Return the (x, y) coordinate for the center point of the cell that contains the specified text.  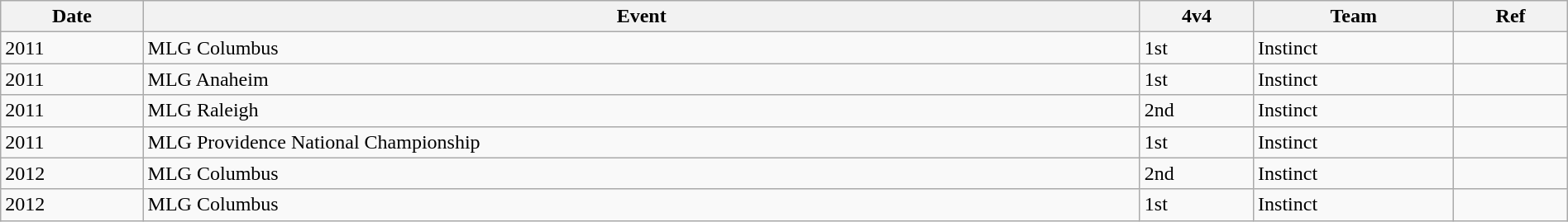
MLG Raleigh (642, 111)
Ref (1510, 17)
MLG Anaheim (642, 79)
Date (72, 17)
4v4 (1196, 17)
Event (642, 17)
Team (1354, 17)
MLG Providence National Championship (642, 142)
